Locate the cell with the specified text and output its [x, y] center coordinate. 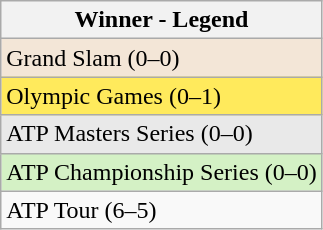
ATP Tour (6–5) [162, 210]
Olympic Games (0–1) [162, 96]
ATP Championship Series (0–0) [162, 172]
Winner - Legend [162, 20]
Grand Slam (0–0) [162, 58]
ATP Masters Series (0–0) [162, 134]
